Pinpoint the cell where the given text exists, returning its [x, y] midpoint coordinate. 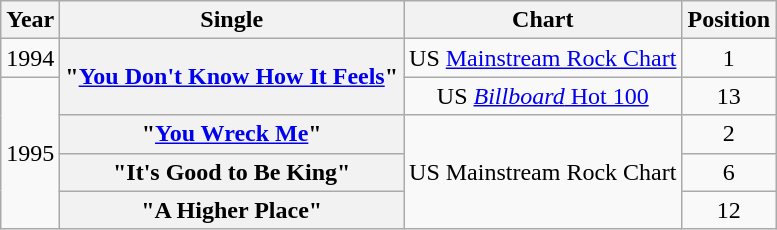
6 [729, 172]
"You Don't Know How It Feels" [232, 77]
12 [729, 210]
1 [729, 58]
Year [30, 20]
13 [729, 96]
1995 [30, 153]
1994 [30, 58]
Position [729, 20]
"It's Good to Be King" [232, 172]
2 [729, 134]
"You Wreck Me" [232, 134]
Chart [543, 20]
US Billboard Hot 100 [543, 96]
"A Higher Place" [232, 210]
Single [232, 20]
